Determine the (X, Y) coordinate at the center of the cell enclosing the given text.  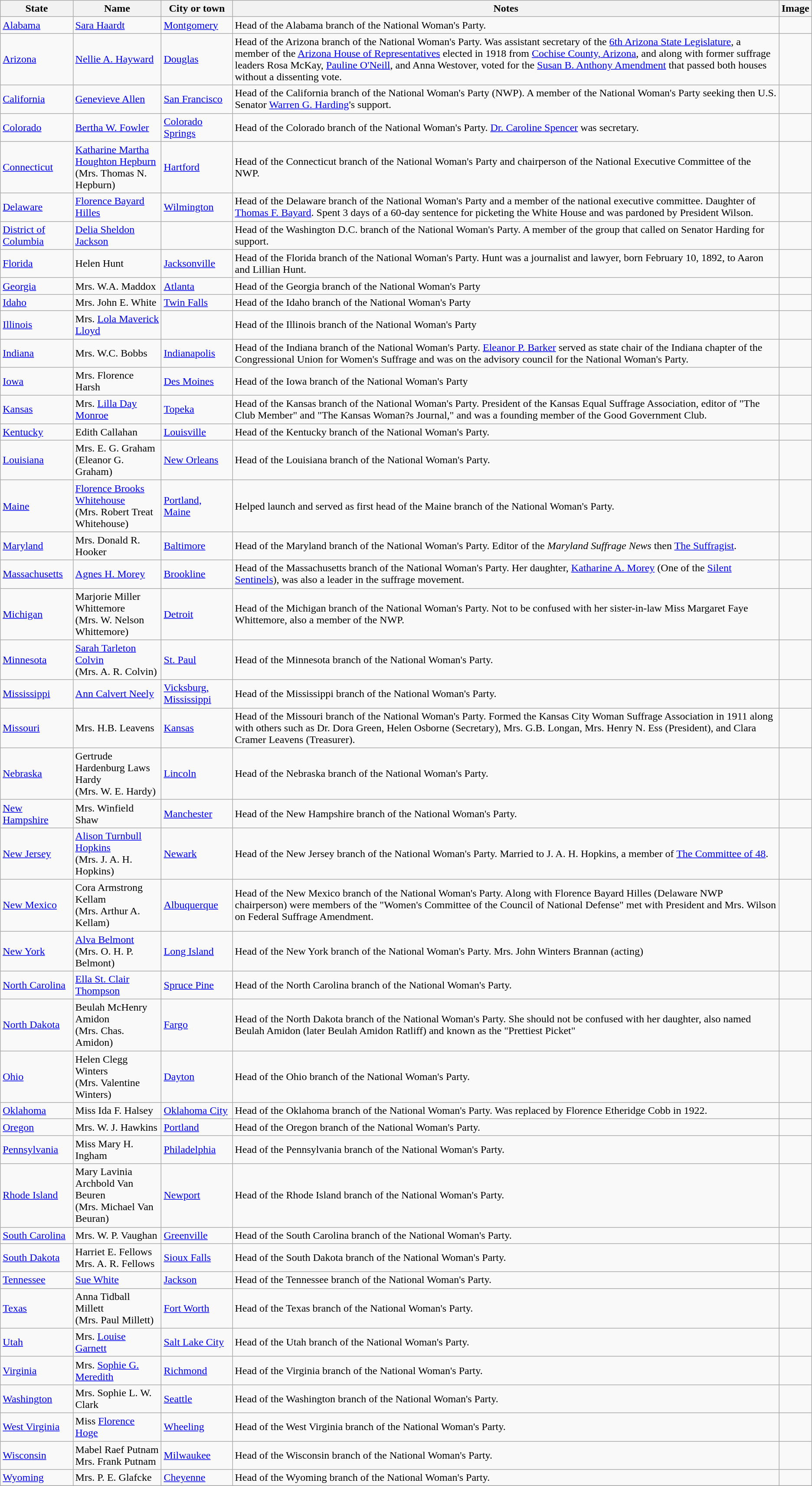
Ann Calvert Neely (117, 694)
Head of the Nebraska branch of the National Woman's Party. (506, 774)
Des Moines (197, 382)
Head of the Virginia branch of the National Woman's Party. (506, 1371)
Newark (197, 854)
Richmond (197, 1371)
Head of the Tennessee branch of the National Woman's Party. (506, 1280)
Dayton (197, 1077)
Alison Turnbull Hopkins (Mrs. J. A. H. Hopkins) (117, 854)
New Orleans (197, 460)
Mrs. Sophie L. W. Clark (117, 1398)
Notes (506, 9)
Mrs. John E. White (117, 302)
Head of the Oregon branch of the National Woman's Party. (506, 1127)
Indiana (36, 353)
Nellie A. Hayward (117, 59)
Head of the South Carolina branch of the National Woman's Party. (506, 1235)
Miss Ida F. Halsey (117, 1111)
South Carolina (36, 1235)
Sarah Tarleton Colvin (Mrs. A. R. Colvin) (117, 660)
Mrs. W. P. Vaughan (117, 1235)
District of Columbia (36, 235)
Florida (36, 264)
Indianapolis (197, 353)
Mrs. E. G. Graham (Eleanor G. Graham) (117, 460)
New Mexico (36, 905)
Wheeling (197, 1427)
Wisconsin (36, 1455)
Head of the North Carolina branch of the National Woman's Party. (506, 985)
Sara Haardt (117, 25)
Georgia (36, 286)
Mrs. Sophie G. Meredith (117, 1371)
Philadelphia (197, 1149)
Genevieve Allen (117, 99)
Mrs. P. E. Glafcke (117, 1478)
Seattle (197, 1398)
Utah (36, 1342)
Head of the Texas branch of the National Woman's Party. (506, 1308)
Head of the Oklahoma branch of the National Woman's Party. Was replaced by Florence Etheridge Cobb in 1922. (506, 1111)
Twin Falls (197, 302)
Albuquerque (197, 905)
Helen Hunt (117, 264)
Katharine Martha Houghton Hepburn (Mrs. Thomas N. Hepburn) (117, 167)
New Jersey (36, 854)
Minnesota (36, 660)
South Dakota (36, 1258)
Head of the Alabama branch of the National Woman's Party. (506, 25)
Head of the Louisiana branch of the National Woman's Party. (506, 460)
Head of the Washington D.C. branch of the National Woman's Party. A member of the group that called on Senator Harding for support. (506, 235)
Atlanta (197, 286)
Mrs. Florence Harsh (117, 382)
Manchester (197, 814)
Massachusetts (36, 574)
Maine (36, 506)
Colorado (36, 128)
State (36, 9)
Head of the West Virginia branch of the National Woman's Party. (506, 1427)
Head of the South Dakota branch of the National Woman's Party. (506, 1258)
Oklahoma City (197, 1111)
Pennsylvania (36, 1149)
Bertha W. Fowler (117, 128)
Montgomery (197, 25)
Greenville (197, 1235)
Portland (197, 1127)
Gertrude Hardenburg Laws Hardy (Mrs. W. E. Hardy) (117, 774)
Tennessee (36, 1280)
Douglas (197, 59)
Mary Lavinia Archbold Van Beuren (Mrs. Michael Van Beuran) (117, 1195)
Texas (36, 1308)
Head of the Mississippi branch of the National Woman's Party. (506, 694)
Mrs. W. J. Hawkins (117, 1127)
Mrs. W.A. Maddox (117, 286)
North Dakota (36, 1025)
North Carolina (36, 985)
Illinois (36, 324)
Head of the Florida branch of the National Woman's Party. Hunt was a journalist and lawyer, born February 10, 1892, to Aaron and Lillian Hunt. (506, 264)
Head of the Georgia branch of the National Woman's Party (506, 286)
Arizona (36, 59)
Florence Brooks Whitehouse (Mrs. Robert Treat Whitehouse) (117, 506)
Harriet E. Fellows Mrs. A. R. Fellows (117, 1258)
Missouri (36, 728)
Head of the New Jersey branch of the National Woman's Party. Married to J. A. H. Hopkins, a member of The Committee of 48. (506, 854)
Sioux Falls (197, 1258)
Ohio (36, 1077)
Rhode Island (36, 1195)
City or town (197, 9)
Salt Lake City (197, 1342)
Name (117, 9)
St. Paul (197, 660)
Image (796, 9)
Hartford (197, 167)
Maryland (36, 546)
Louisville (197, 432)
Vicksburg, Mississippi (197, 694)
Louisiana (36, 460)
Edith Callahan (117, 432)
Fargo (197, 1025)
Head of the Iowa branch of the National Woman's Party (506, 382)
Michigan (36, 614)
Head of the New Hampshire branch of the National Woman's Party. (506, 814)
Sue White (117, 1280)
Long Island (197, 951)
Cora Armstrong Kellam (Mrs. Arthur A. Kellam) (117, 905)
Oregon (36, 1127)
Mrs. Donald R. Hooker (117, 546)
Anna Tidball Millett (Mrs. Paul Millett) (117, 1308)
Head of the Illinois branch of the National Woman's Party (506, 324)
Head of the Ohio branch of the National Woman's Party. (506, 1077)
Mrs. Louise Garnett (117, 1342)
Head of the Utah branch of the National Woman's Party. (506, 1342)
Mrs. H.B. Leavens (117, 728)
Beulah McHenry Amidon (Mrs. Chas. Amidon) (117, 1025)
Idaho (36, 302)
Head of the Maryland branch of the National Woman's Party. Editor of the Maryland Suffrage News then The Suffragist. (506, 546)
Mississippi (36, 694)
Ella St. Clair Thompson (117, 985)
Baltimore (197, 546)
Head of the Wyoming branch of the National Woman's Party. (506, 1478)
Helped launch and served as first head of the Maine branch of the National Woman's Party. (506, 506)
Head of the Connecticut branch of the National Woman's Party and chairperson of the National Executive Committee of the NWP. (506, 167)
Cheyenne (197, 1478)
Alabama (36, 25)
Alva Belmont (Mrs. O. H. P. Belmont) (117, 951)
Mrs. Winfield Shaw (117, 814)
Mrs. Lola Maverick Lloyd (117, 324)
Florence Bayard Hilles (117, 207)
Newport (197, 1195)
Detroit (197, 614)
West Virginia (36, 1427)
New York (36, 951)
Head of the Pennsylvania branch of the National Woman's Party. (506, 1149)
Delia Sheldon Jackson (117, 235)
Mabel Raef Putnam Mrs. Frank Putnam (117, 1455)
Kentucky (36, 432)
Lincoln (197, 774)
Delaware (36, 207)
Marjorie Miller Whittemore (Mrs. W. Nelson Whittemore) (117, 614)
Oklahoma (36, 1111)
Head of the Rhode Island branch of the National Woman's Party. (506, 1195)
Head of the Washington branch of the National Woman's Party. (506, 1398)
New Hampshire (36, 814)
Nebraska (36, 774)
Washington (36, 1398)
Mrs. Lilla Day Monroe (117, 409)
Wilmington (197, 207)
Mrs. W.C. Bobbs (117, 353)
Virginia (36, 1371)
Brookline (197, 574)
Iowa (36, 382)
Topeka (197, 409)
Head of the New York branch of the National Woman's Party. Mrs. John Winters Brannan (acting) (506, 951)
Jackson (197, 1280)
Connecticut (36, 167)
California (36, 99)
Head of the Kentucky branch of the National Woman's Party. (506, 432)
Agnes H. Morey (117, 574)
Wyoming (36, 1478)
Miss Florence Hoge (117, 1427)
Head of the Minnesota branch of the National Woman's Party. (506, 660)
Jacksonville (197, 264)
Head of the Wisconsin branch of the National Woman's Party. (506, 1455)
Colorado Springs (197, 128)
Head of the Colorado branch of the National Woman's Party. Dr. Caroline Spencer was secretary. (506, 128)
Helen Clegg Winters (Mrs. Valentine Winters) (117, 1077)
Portland, Maine (197, 506)
San Francisco (197, 99)
Milwaukee (197, 1455)
Fort Worth (197, 1308)
Head of the Idaho branch of the National Woman's Party (506, 302)
Miss Mary H. Ingham (117, 1149)
Spruce Pine (197, 985)
